Locate the cell with the specified text and output its (x, y) center coordinate. 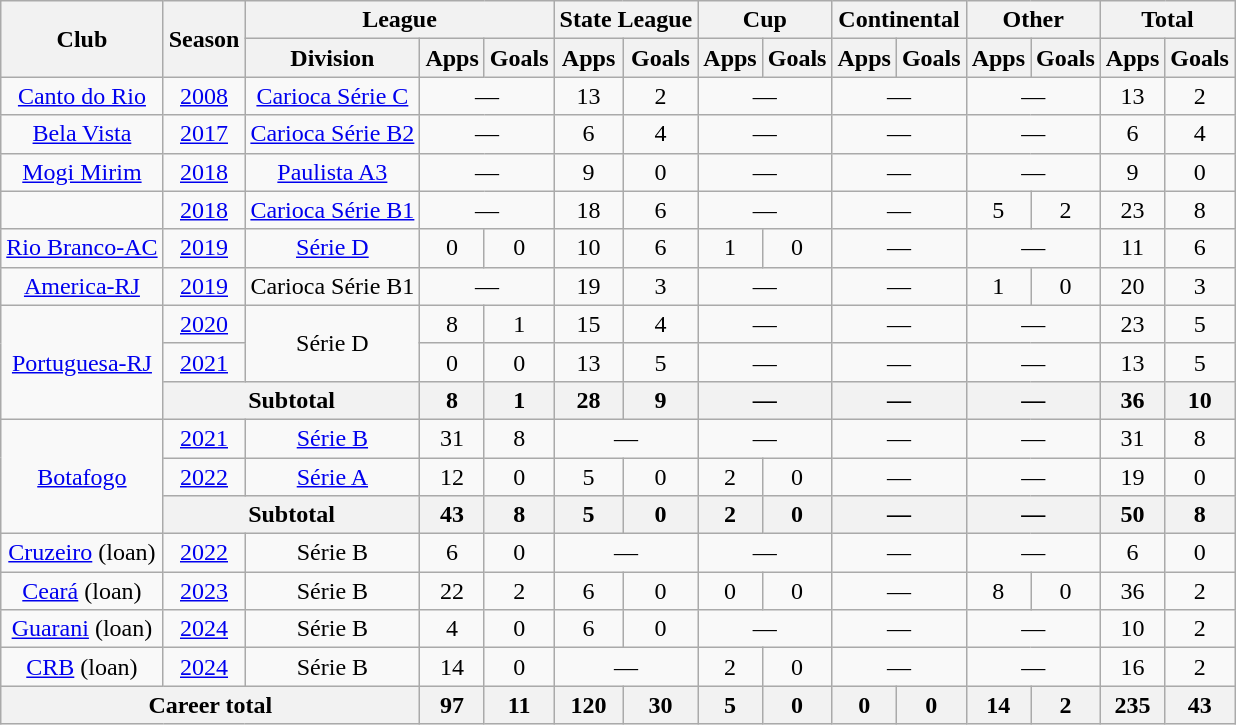
Botafogo (82, 476)
235 (1132, 705)
97 (452, 705)
Cup (765, 20)
Season (204, 39)
State League (626, 20)
50 (1132, 515)
League (400, 20)
Paulista A3 (332, 172)
Mogi Mirim (82, 172)
Rio Branco-AC (82, 248)
Canto do Rio (82, 96)
2017 (204, 134)
20 (1132, 286)
Portuguesa-RJ (82, 362)
12 (452, 477)
28 (588, 400)
18 (588, 210)
2020 (204, 324)
CRB (loan) (82, 667)
Total (1167, 20)
30 (660, 705)
16 (1132, 667)
Carioca Série C (332, 96)
Other (1033, 20)
Série A (332, 477)
Club (82, 39)
2023 (204, 591)
120 (588, 705)
Ceará (loan) (82, 591)
Division (332, 58)
Continental (899, 20)
Carioca Série B2 (332, 134)
15 (588, 324)
2008 (204, 96)
Career total (210, 705)
Guarani (loan) (82, 629)
America-RJ (82, 286)
Cruzeiro (loan) (82, 553)
Bela Vista (82, 134)
22 (452, 591)
